Return [X, Y] of the center of cell containing provided text 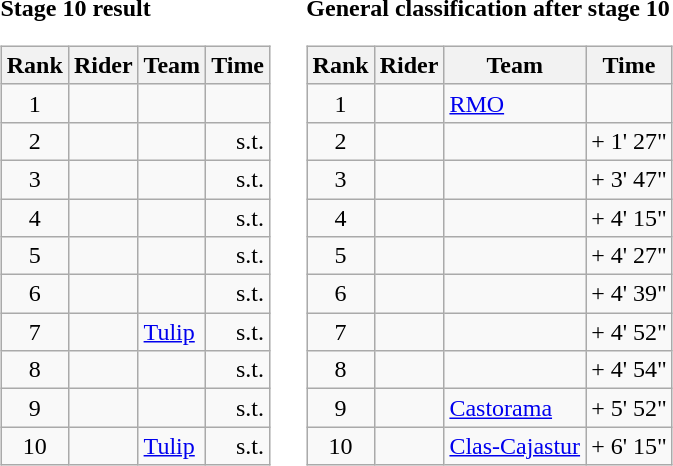
+ 4' 54" [630, 370]
+ 5' 52" [630, 408]
+ 4' 52" [630, 332]
+ 4' 39" [630, 294]
+ 3' 47" [630, 179]
+ 4' 27" [630, 256]
Clas-Cajastur [515, 446]
+ 1' 27" [630, 141]
+ 6' 15" [630, 446]
+ 4' 15" [630, 217]
Castorama [515, 408]
RMO [515, 103]
